From the cell containing the given text, extract its center point as (x, y) coordinate. 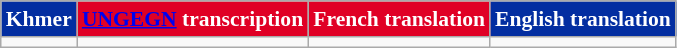
French translation (399, 19)
Khmer (39, 19)
UNGEGN transcription (192, 19)
English translation (583, 19)
